Detect which cell encompasses the target text, then output its (x, y) center coordinate. 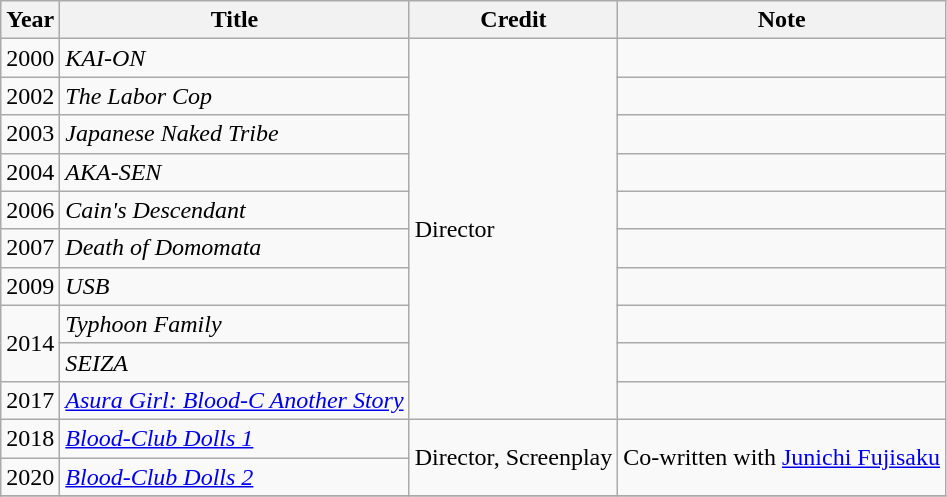
Japanese Naked Tribe (234, 134)
Death of Domomata (234, 248)
Year (30, 20)
2009 (30, 286)
Director (514, 230)
Co-written with Junichi Fujisaku (782, 457)
Blood-Club Dolls 2 (234, 477)
AKA-SEN (234, 172)
2007 (30, 248)
Typhoon Family (234, 324)
2017 (30, 400)
Director, Screenplay (514, 457)
2014 (30, 343)
Credit (514, 20)
USB (234, 286)
2000 (30, 58)
2006 (30, 210)
Asura Girl: Blood-C Another Story (234, 400)
2002 (30, 96)
Cain's Descendant (234, 210)
2020 (30, 477)
Note (782, 20)
Blood-Club Dolls 1 (234, 438)
2003 (30, 134)
Title (234, 20)
2004 (30, 172)
The Labor Cop (234, 96)
KAI-ON (234, 58)
SEIZA (234, 362)
2018 (30, 438)
